Search for the cell housing the specified text and yield its (X, Y) center coordinate. 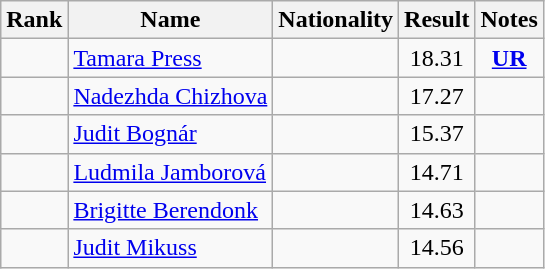
UR (509, 58)
Rank (34, 20)
18.31 (437, 58)
Tamara Press (170, 58)
Brigitte Berendonk (170, 210)
Ludmila Jamborová (170, 172)
14.71 (437, 172)
14.63 (437, 210)
Judit Bognár (170, 134)
Nadezhda Chizhova (170, 96)
Judit Mikuss (170, 248)
Nationality (336, 20)
15.37 (437, 134)
Notes (509, 20)
17.27 (437, 96)
Name (170, 20)
Result (437, 20)
14.56 (437, 248)
